Detect which cell encompasses the target text, then output its [X, Y] center coordinate. 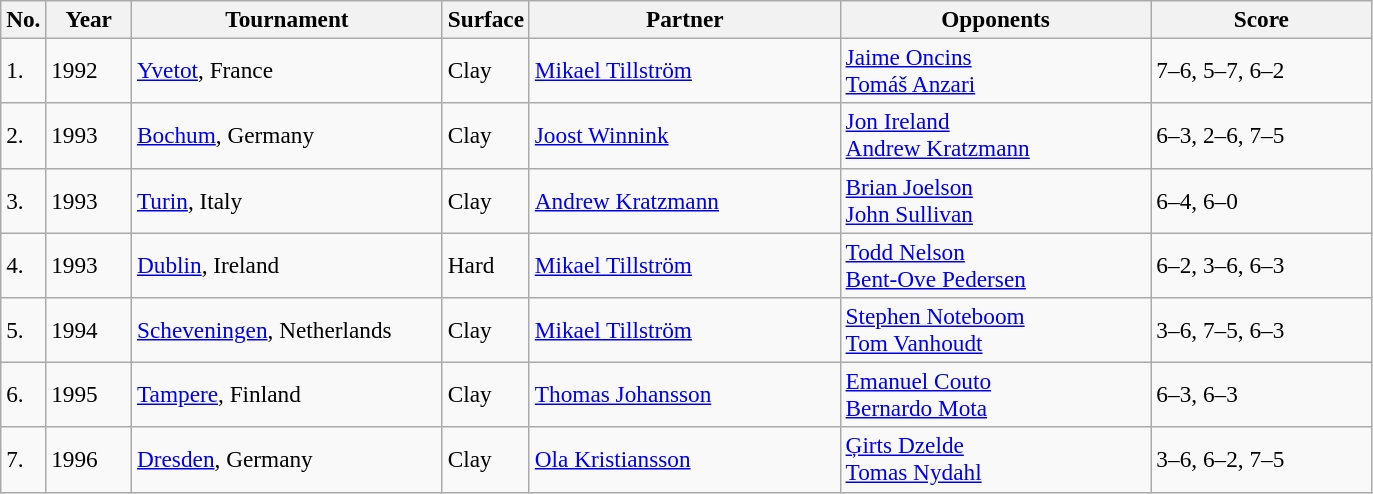
Opponents [996, 19]
1995 [89, 394]
Jon Ireland Andrew Kratzmann [996, 136]
1. [24, 70]
Brian Joelson John Sullivan [996, 200]
Bochum, Germany [288, 136]
Yvetot, France [288, 70]
1996 [89, 460]
Andrew Kratzmann [684, 200]
7–6, 5–7, 6–2 [1262, 70]
Score [1262, 19]
Scheveningen, Netherlands [288, 330]
Jaime Oncins Tomáš Anzari [996, 70]
Partner [684, 19]
3–6, 6–2, 7–5 [1262, 460]
6–3, 2–6, 7–5 [1262, 136]
1992 [89, 70]
4. [24, 264]
6. [24, 394]
No. [24, 19]
6–4, 6–0 [1262, 200]
Surface [486, 19]
3. [24, 200]
Todd Nelson Bent-Ove Pedersen [996, 264]
6–3, 6–3 [1262, 394]
Ola Kristiansson [684, 460]
3–6, 7–5, 6–3 [1262, 330]
Emanuel Couto Bernardo Mota [996, 394]
Hard [486, 264]
6–2, 3–6, 6–3 [1262, 264]
1994 [89, 330]
Tournament [288, 19]
Tampere, Finland [288, 394]
Joost Winnink [684, 136]
Dresden, Germany [288, 460]
Ģirts Dzelde Tomas Nydahl [996, 460]
Turin, Italy [288, 200]
7. [24, 460]
5. [24, 330]
Dublin, Ireland [288, 264]
Year [89, 19]
Stephen Noteboom Tom Vanhoudt [996, 330]
2. [24, 136]
Thomas Johansson [684, 394]
